Return the [x, y] coordinate for the center point of the cell that contains the specified text.  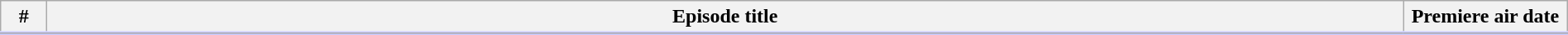
# [24, 17]
Premiere air date [1485, 17]
Episode title [725, 17]
